Scan for the cell matching the given text and deliver its (x, y) coordinate at center. 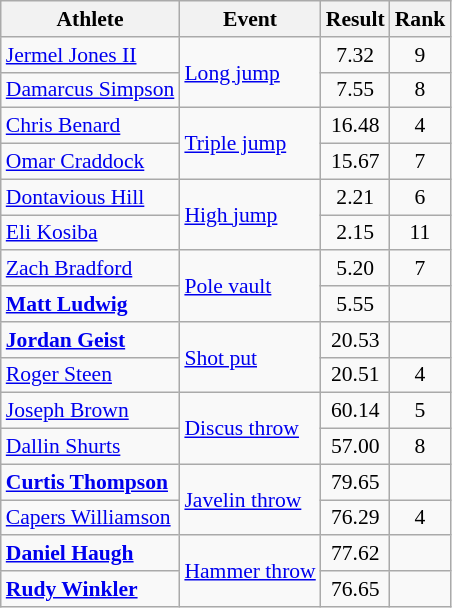
5 (420, 411)
Curtis Thompson (90, 482)
Jermel Jones II (90, 55)
Javelin throw (250, 500)
Shot put (250, 358)
20.53 (356, 340)
9 (420, 55)
7.32 (356, 55)
Rudy Winkler (90, 589)
Athlete (90, 19)
Rank (420, 19)
77.62 (356, 554)
Triple jump (250, 144)
Hammer throw (250, 572)
7.55 (356, 90)
76.65 (356, 589)
Dontavious Hill (90, 197)
High jump (250, 214)
Discus throw (250, 428)
Daniel Haugh (90, 554)
5.20 (356, 269)
76.29 (356, 518)
15.67 (356, 162)
5.55 (356, 304)
Eli Kosiba (90, 233)
Capers Williamson (90, 518)
Matt Ludwig (90, 304)
16.48 (356, 126)
Result (356, 19)
79.65 (356, 482)
2.21 (356, 197)
20.51 (356, 375)
Roger Steen (90, 375)
Event (250, 19)
Dallin Shurts (90, 447)
57.00 (356, 447)
Damarcus Simpson (90, 90)
Long jump (250, 72)
Chris Benard (90, 126)
2.15 (356, 233)
6 (420, 197)
Pole vault (250, 286)
Zach Bradford (90, 269)
60.14 (356, 411)
Joseph Brown (90, 411)
Jordan Geist (90, 340)
Omar Craddock (90, 162)
11 (420, 233)
